Search for the cell housing the specified text and yield its (X, Y) center coordinate. 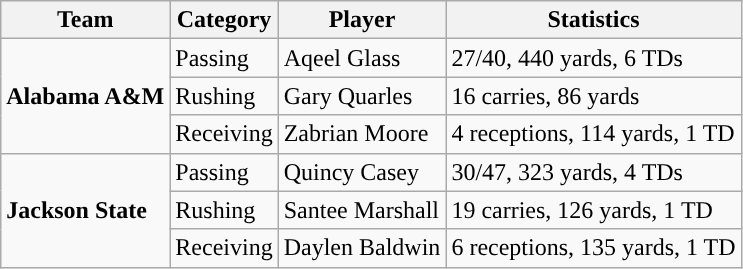
Daylen Baldwin (362, 248)
4 receptions, 114 yards, 1 TD (594, 134)
Gary Quarles (362, 96)
Quincy Casey (362, 172)
19 carries, 126 yards, 1 TD (594, 210)
Santee Marshall (362, 210)
27/40, 440 yards, 6 TDs (594, 58)
Team (86, 20)
6 receptions, 135 yards, 1 TD (594, 248)
16 carries, 86 yards (594, 96)
Category (224, 20)
Statistics (594, 20)
Zabrian Moore (362, 134)
Jackson State (86, 210)
30/47, 323 yards, 4 TDs (594, 172)
Alabama A&M (86, 96)
Aqeel Glass (362, 58)
Player (362, 20)
